Search for the cell housing the specified text and yield its [x, y] center coordinate. 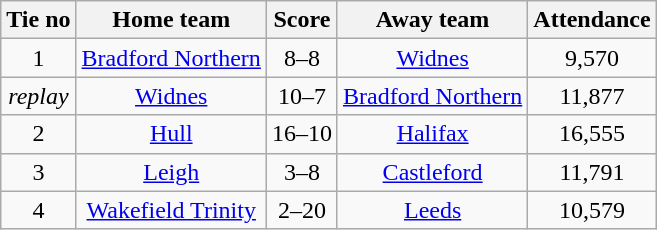
11,791 [592, 172]
4 [38, 210]
Leigh [171, 172]
10,579 [592, 210]
2 [38, 134]
Wakefield Trinity [171, 210]
Attendance [592, 20]
1 [38, 58]
Leeds [432, 210]
Home team [171, 20]
10–7 [302, 96]
9,570 [592, 58]
Score [302, 20]
Hull [171, 134]
2–20 [302, 210]
Tie no [38, 20]
8–8 [302, 58]
16,555 [592, 134]
16–10 [302, 134]
replay [38, 96]
Away team [432, 20]
11,877 [592, 96]
3 [38, 172]
3–8 [302, 172]
Castleford [432, 172]
Halifax [432, 134]
